Output the (X, Y) coordinate of the center of the cell containing the given text.  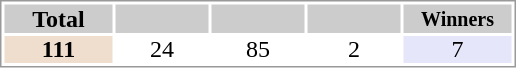
7 (458, 50)
2 (354, 50)
Winners (458, 18)
111 (58, 50)
85 (258, 50)
Total (58, 18)
24 (162, 50)
